Provide the (X, Y) coordinate of the cell's center where the given text is located.  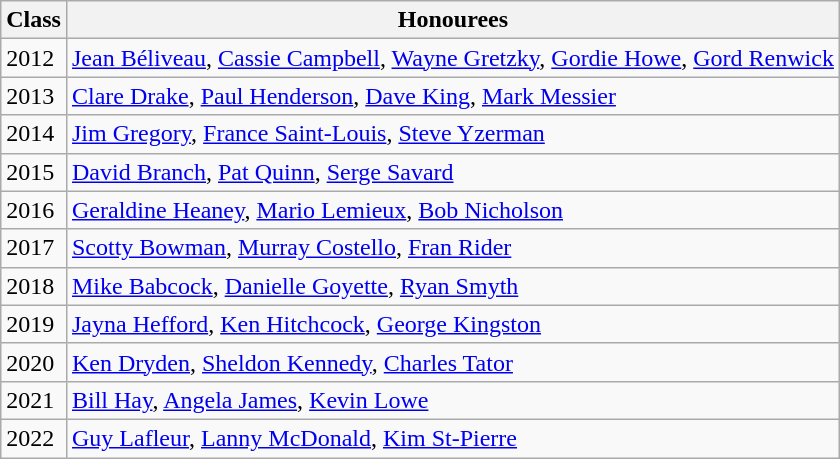
2012 (34, 58)
Clare Drake, Paul Henderson, Dave King, Mark Messier (452, 96)
Jean Béliveau, Cassie Campbell, Wayne Gretzky, Gordie Howe, Gord Renwick (452, 58)
Honourees (452, 20)
Guy Lafleur, Lanny McDonald, Kim St-Pierre (452, 438)
2020 (34, 362)
2016 (34, 210)
2019 (34, 324)
2014 (34, 134)
2018 (34, 286)
Mike Babcock, Danielle Goyette, Ryan Smyth (452, 286)
Geraldine Heaney, Mario Lemieux, Bob Nicholson (452, 210)
Class (34, 20)
2022 (34, 438)
Scotty Bowman, Murray Costello, Fran Rider (452, 248)
2013 (34, 96)
Jayna Hefford, Ken Hitchcock, George Kingston (452, 324)
Jim Gregory, France Saint-Louis, Steve Yzerman (452, 134)
2015 (34, 172)
David Branch, Pat Quinn, Serge Savard (452, 172)
Bill Hay, Angela James, Kevin Lowe (452, 400)
2017 (34, 248)
Ken Dryden, Sheldon Kennedy, Charles Tator (452, 362)
2021 (34, 400)
